Identify which cell holds the provided text, then report its [X, Y] central coordinate. 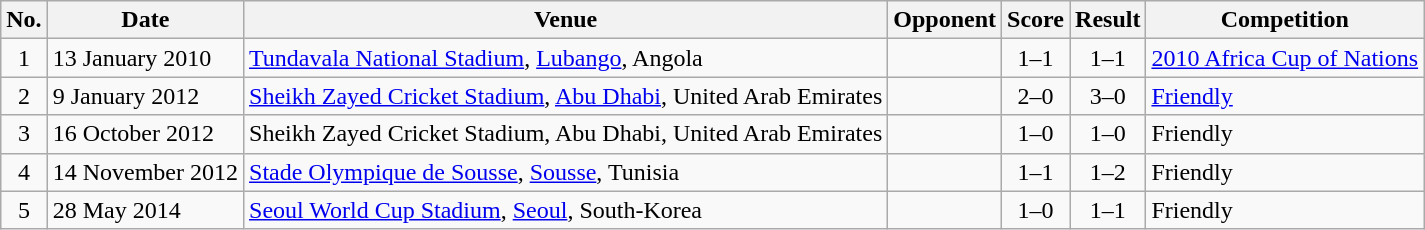
13 January 2010 [145, 58]
3–0 [1108, 96]
Seoul World Cup Stadium, Seoul, South-Korea [566, 210]
4 [24, 172]
14 November 2012 [145, 172]
Tundavala National Stadium, Lubango, Angola [566, 58]
5 [24, 210]
Score [1036, 20]
Stade Olympique de Sousse, Sousse, Tunisia [566, 172]
2010 Africa Cup of Nations [1285, 58]
1 [24, 58]
Venue [566, 20]
1–2 [1108, 172]
Result [1108, 20]
Date [145, 20]
9 January 2012 [145, 96]
2–0 [1036, 96]
Competition [1285, 20]
3 [24, 134]
No. [24, 20]
2 [24, 96]
28 May 2014 [145, 210]
Opponent [945, 20]
16 October 2012 [145, 134]
